Detect which cell encompasses the target text, then output its [x, y] center coordinate. 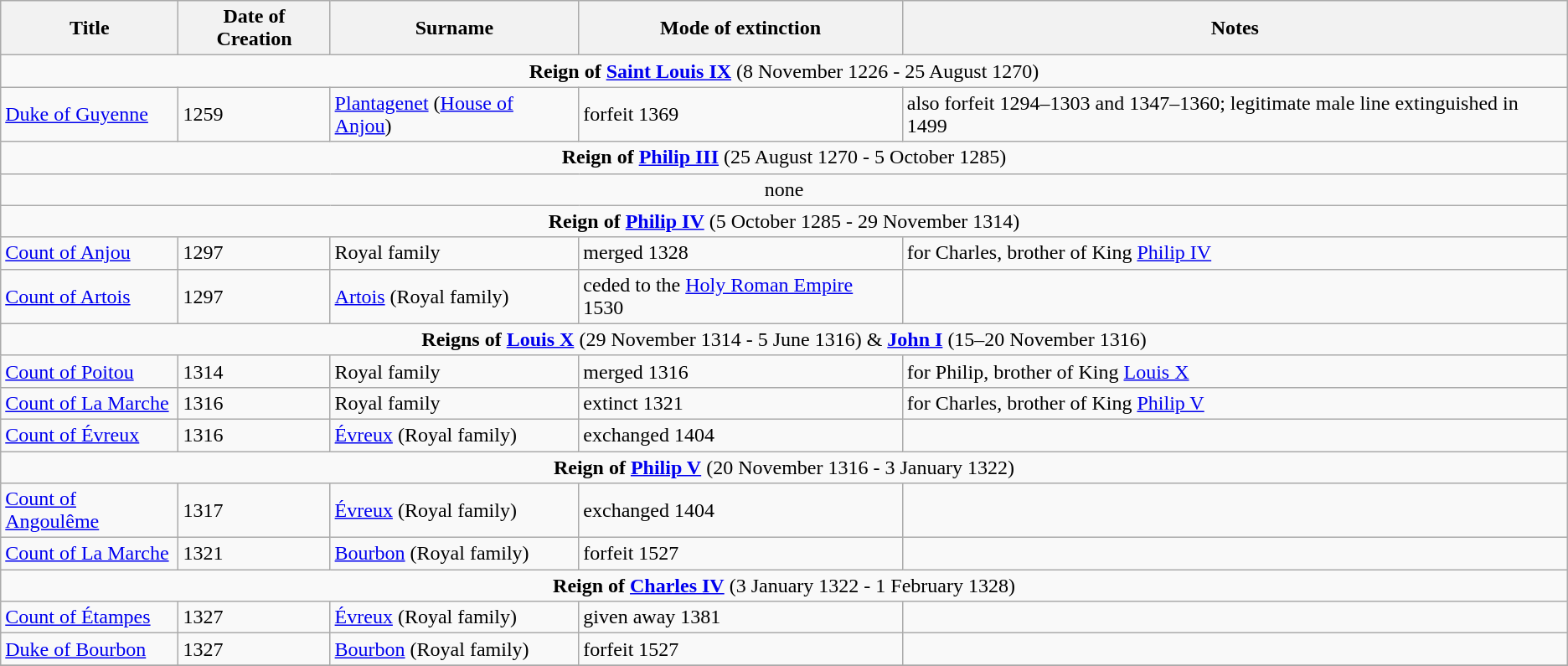
given away 1381 [740, 617]
Count of Poitou [90, 371]
Reign of Philip IV (5 October 1285 - 29 November 1314) [784, 221]
Duke of Bourbon [90, 649]
Duke of Guyenne [90, 114]
Artois (Royal family) [454, 297]
Count of Anjou [90, 253]
Notes [1235, 28]
Reign of Philip III (25 August 1270 - 5 October 1285) [784, 157]
Reigns of Louis X (29 November 1314 - 5 June 1316) & John I (15–20 November 1316) [784, 339]
merged 1316 [740, 371]
Reign of Saint Louis IX (8 November 1226 - 25 August 1270) [784, 71]
Reign of Philip V (20 November 1316 - 3 January 1322) [784, 467]
Count of Étampes [90, 617]
Count of Angoulême [90, 511]
Count of Évreux [90, 435]
1317 [255, 511]
Reign of Charles IV (3 January 1322 - 1 February 1328) [784, 586]
Mode of extinction [740, 28]
ceded to the Holy Roman Empire 1530 [740, 297]
for Charles, brother of King Philip V [1235, 403]
1321 [255, 554]
Title [90, 28]
Count of Artois [90, 297]
Surname [454, 28]
merged 1328 [740, 253]
for Philip, brother of King Louis X [1235, 371]
also forfeit 1294–1303 and 1347–1360; legitimate male line extinguished in 1499 [1235, 114]
forfeit 1369 [740, 114]
for Charles, brother of King Philip IV [1235, 253]
extinct 1321 [740, 403]
1314 [255, 371]
none [784, 189]
Plantagenet (House of Anjou) [454, 114]
Date of Creation [255, 28]
1259 [255, 114]
